Output the [X, Y] coordinate of the center of the cell containing the given text.  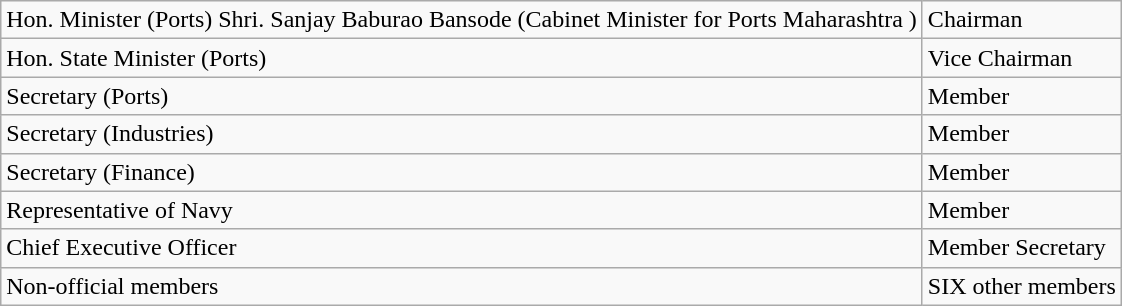
Secretary (Ports) [462, 96]
Member Secretary [1022, 248]
Vice Chairman [1022, 58]
Hon. Minister (Ports) Shri. Sanjay Baburao Bansode (Cabinet Minister for Ports Maharashtra ) [462, 20]
SIX other members [1022, 286]
Chief Executive Officer [462, 248]
Secretary (Finance) [462, 172]
Non-official members [462, 286]
Secretary (Industries) [462, 134]
Hon. State Minister (Ports) [462, 58]
Chairman [1022, 20]
Representative of Navy [462, 210]
